Determine the [X, Y] coordinate at the center of the cell enclosing the given text.  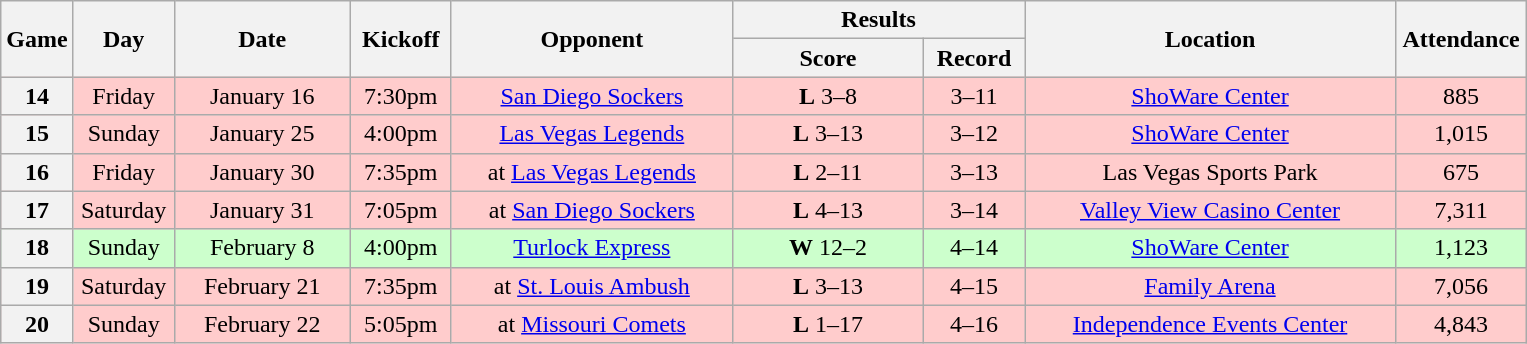
Kickoff [400, 39]
4–16 [974, 324]
1,015 [1462, 134]
at Missouri Comets [592, 324]
L 4–13 [828, 210]
at San Diego Sockers [592, 210]
885 [1462, 96]
7,056 [1462, 286]
Las Vegas Legends [592, 134]
4,843 [1462, 324]
at St. Louis Ambush [592, 286]
3–13 [974, 172]
4–14 [974, 248]
Attendance [1462, 39]
Date [262, 39]
Valley View Casino Center [1210, 210]
1,123 [1462, 248]
January 30 [262, 172]
3–14 [974, 210]
3–11 [974, 96]
Record [974, 58]
San Diego Sockers [592, 96]
7,311 [1462, 210]
Results [878, 20]
Game [37, 39]
19 [37, 286]
February 21 [262, 286]
7:05pm [400, 210]
L 3–8 [828, 96]
Day [124, 39]
4–15 [974, 286]
Las Vegas Sports Park [1210, 172]
February 22 [262, 324]
Location [1210, 39]
3–12 [974, 134]
W 12–2 [828, 248]
January 25 [262, 134]
L 2–11 [828, 172]
Score [828, 58]
January 16 [262, 96]
18 [37, 248]
675 [1462, 172]
16 [37, 172]
at Las Vegas Legends [592, 172]
7:30pm [400, 96]
17 [37, 210]
Turlock Express [592, 248]
Opponent [592, 39]
January 31 [262, 210]
5:05pm [400, 324]
15 [37, 134]
L 1–17 [828, 324]
14 [37, 96]
Family Arena [1210, 286]
Independence Events Center [1210, 324]
February 8 [262, 248]
20 [37, 324]
